Find where the given text appears and provide that cell's center as [x, y] coordinate. 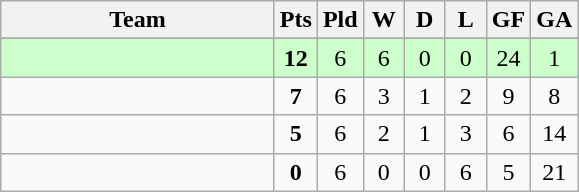
Team [138, 20]
L [466, 20]
GA [554, 20]
Pts [296, 20]
Pld [340, 20]
12 [296, 58]
7 [296, 96]
W [384, 20]
8 [554, 96]
24 [508, 58]
14 [554, 134]
GF [508, 20]
D [424, 20]
21 [554, 172]
9 [508, 96]
